Return (x, y) of the center of cell containing provided text 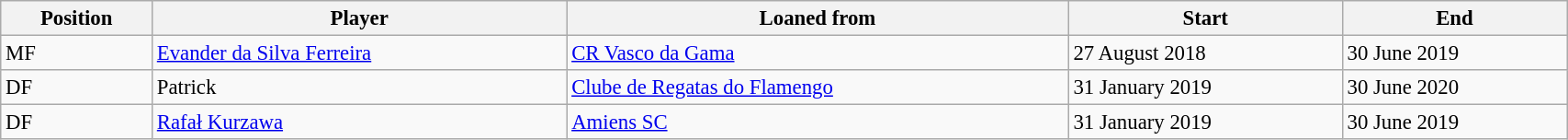
Amiens SC (818, 122)
Start (1205, 18)
CR Vasco da Gama (818, 53)
27 August 2018 (1205, 53)
Patrick (360, 87)
MF (77, 53)
Evander da Silva Ferreira (360, 53)
30 June 2020 (1454, 87)
Rafał Kurzawa (360, 122)
End (1454, 18)
Loaned from (818, 18)
Position (77, 18)
Clube de Regatas do Flamengo (818, 87)
Player (360, 18)
